Identify which cell holds the provided text, then report its [X, Y] central coordinate. 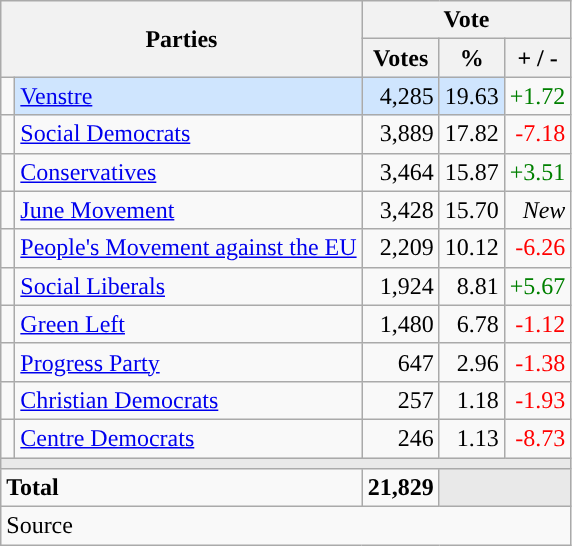
Venstre [188, 96]
Centre Democrats [188, 438]
10.12 [472, 248]
2,209 [400, 248]
6.78 [472, 324]
-8.73 [538, 438]
June Movement [188, 210]
17.82 [472, 134]
Progress Party [188, 362]
+5.67 [538, 286]
People's Movement against the EU [188, 248]
3,889 [400, 134]
8.81 [472, 286]
+1.72 [538, 96]
Votes [400, 58]
Green Left [188, 324]
-1.38 [538, 362]
4,285 [400, 96]
+ / - [538, 58]
Source [286, 526]
2.96 [472, 362]
3,428 [400, 210]
-6.26 [538, 248]
1,480 [400, 324]
15.70 [472, 210]
-7.18 [538, 134]
19.63 [472, 96]
Parties [182, 39]
Conservatives [188, 172]
1,924 [400, 286]
Social Democrats [188, 134]
21,829 [400, 488]
Total [182, 488]
Social Liberals [188, 286]
New [538, 210]
246 [400, 438]
647 [400, 362]
% [472, 58]
-1.93 [538, 400]
Vote [466, 20]
Christian Democrats [188, 400]
+3.51 [538, 172]
3,464 [400, 172]
-1.12 [538, 324]
1.18 [472, 400]
257 [400, 400]
1.13 [472, 438]
15.87 [472, 172]
